Scan for the cell matching the given text and deliver its [x, y] coordinate at center. 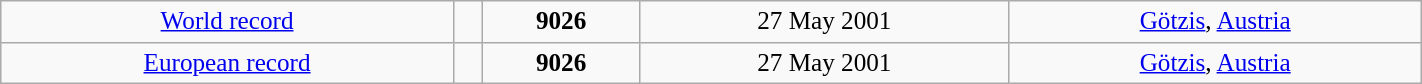
World record [228, 22]
European record [228, 63]
